Output the [X, Y] coordinate of the center of the cell containing the given text.  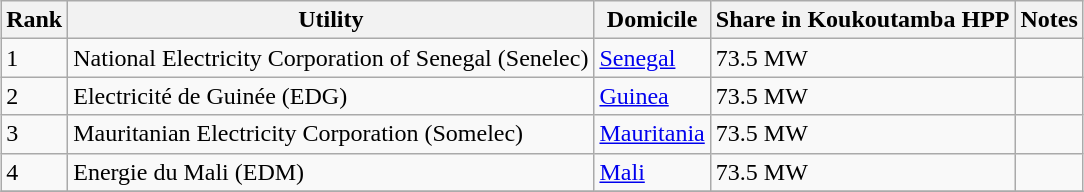
3 [34, 134]
Mauritanian Electricity Corporation (Somelec) [331, 134]
Senegal [652, 58]
Share in Koukoutamba HPP [862, 20]
1 [34, 58]
Domicile [652, 20]
Electricité de Guinée (EDG) [331, 96]
Notes [1049, 20]
Utility [331, 20]
Energie du Mali (EDM) [331, 172]
2 [34, 96]
Mali [652, 172]
4 [34, 172]
Mauritania [652, 134]
National Electricity Corporation of Senegal (Senelec) [331, 58]
Rank [34, 20]
Guinea [652, 96]
